For the text-containing cell, return its midpoint in (X, Y) coordinate format. 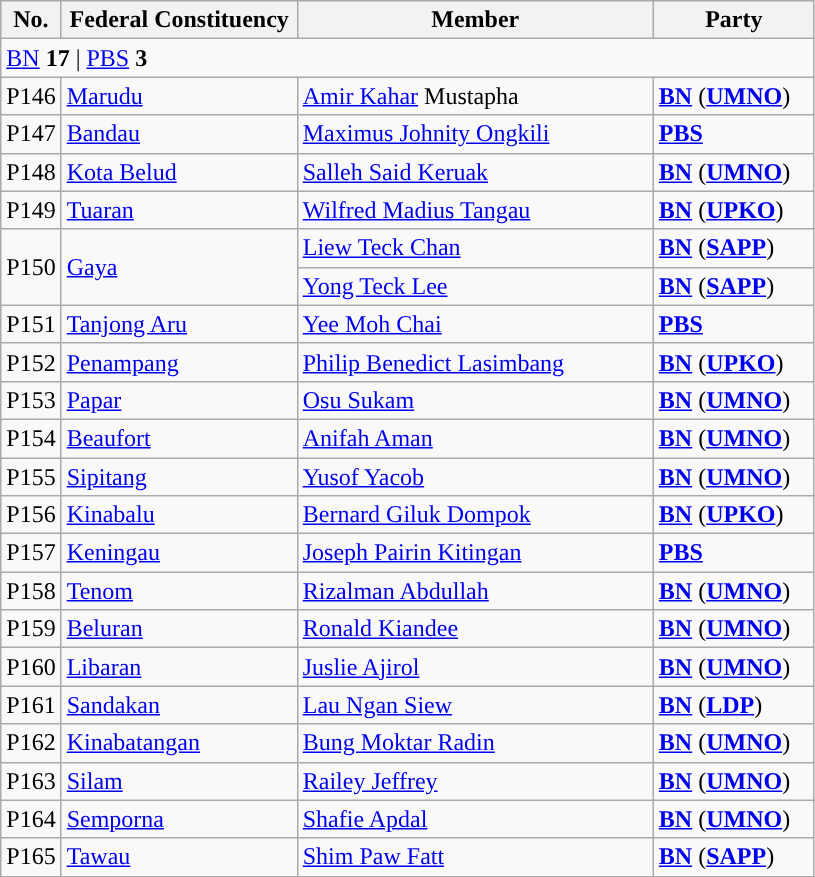
Federal Constituency (179, 20)
P149 (31, 210)
Amir Kahar Mustapha (475, 96)
Lau Ngan Siew (475, 705)
Sandakan (179, 705)
BN (LDP) (734, 705)
Gaya (179, 267)
P164 (31, 819)
P158 (31, 591)
Osu Sukam (475, 400)
Philip Benedict Lasimbang (475, 362)
P155 (31, 477)
Bung Moktar Radin (475, 743)
Shafie Apdal (475, 819)
P161 (31, 705)
P165 (31, 857)
Tanjong Aru (179, 324)
P148 (31, 172)
P163 (31, 781)
Papar (179, 400)
Tenom (179, 591)
Yong Teck Lee (475, 286)
Joseph Pairin Kitingan (475, 553)
Bandau (179, 134)
Tawau (179, 857)
No. (31, 20)
Maximus Johnity Ongkili (475, 134)
Yusof Yacob (475, 477)
P151 (31, 324)
BN 17 | PBS 3 (408, 58)
Silam (179, 781)
P147 (31, 134)
Tuaran (179, 210)
Ronald Kiandee (475, 629)
Beluran (179, 629)
Salleh Said Keruak (475, 172)
P152 (31, 362)
Beaufort (179, 438)
Member (475, 20)
Liew Teck Chan (475, 248)
Libaran (179, 667)
Kinabalu (179, 515)
Shim Paw Fatt (475, 857)
P154 (31, 438)
Party (734, 20)
Marudu (179, 96)
P159 (31, 629)
Penampang (179, 362)
P146 (31, 96)
Bernard Giluk Dompok (475, 515)
Sipitang (179, 477)
Anifah Aman (475, 438)
P157 (31, 553)
Semporna (179, 819)
Railey Jeffrey (475, 781)
Keningau (179, 553)
Wilfred Madius Tangau (475, 210)
Juslie Ajirol (475, 667)
Kota Belud (179, 172)
Yee Moh Chai (475, 324)
Rizalman Abdullah (475, 591)
P162 (31, 743)
P160 (31, 667)
P156 (31, 515)
P150 (31, 267)
Kinabatangan (179, 743)
P153 (31, 400)
